Return (x, y) of the center of cell containing provided text 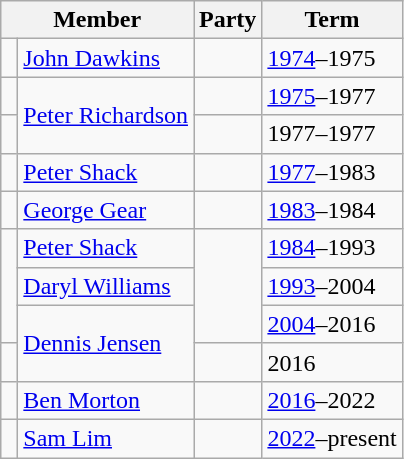
George Gear (106, 210)
2016–2022 (332, 400)
1984–1993 (332, 248)
John Dawkins (106, 58)
1993–2004 (332, 286)
1977–1983 (332, 172)
Member (98, 20)
2004–2016 (332, 324)
Daryl Williams (106, 286)
2016 (332, 362)
1983–1984 (332, 210)
Dennis Jensen (106, 343)
Ben Morton (106, 400)
Peter Richardson (106, 115)
Term (332, 20)
1974–1975 (332, 58)
2022–present (332, 438)
Party (228, 20)
1975–1977 (332, 96)
Sam Lim (106, 438)
1977–1977 (332, 134)
